Search for the cell housing the specified text and yield its [X, Y] center coordinate. 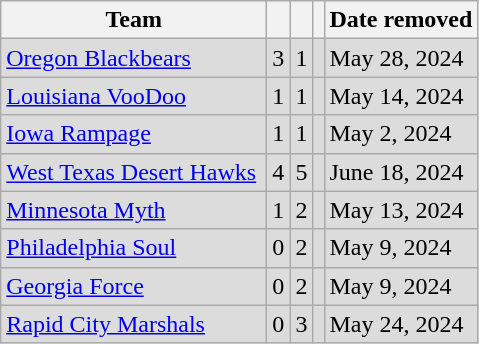
Rapid City Marshals [134, 324]
May 2, 2024 [401, 134]
5 [302, 172]
June 18, 2024 [401, 172]
Louisiana VooDoo [134, 96]
Date removed [401, 20]
Iowa Rampage [134, 134]
May 24, 2024 [401, 324]
May 28, 2024 [401, 58]
Philadelphia Soul [134, 248]
Team [134, 20]
May 13, 2024 [401, 210]
Oregon Blackbears [134, 58]
Georgia Force [134, 286]
May 14, 2024 [401, 96]
4 [278, 172]
West Texas Desert Hawks [134, 172]
Minnesota Myth [134, 210]
